From the cell containing the given text, extract its center point as [x, y] coordinate. 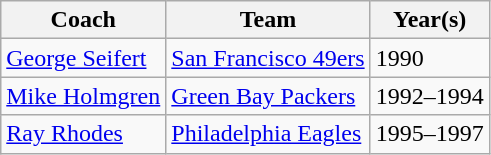
Team [268, 20]
1995–1997 [430, 134]
Green Bay Packers [268, 96]
Coach [84, 20]
George Seifert [84, 58]
1992–1994 [430, 96]
San Francisco 49ers [268, 58]
Year(s) [430, 20]
1990 [430, 58]
Philadelphia Eagles [268, 134]
Ray Rhodes [84, 134]
Mike Holmgren [84, 96]
